Output the [X, Y] coordinate of the center of the cell containing the given text.  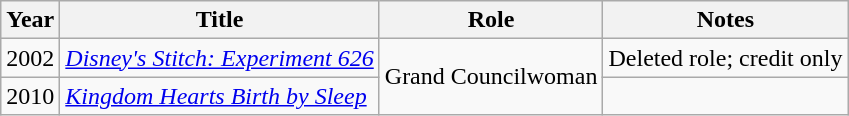
2002 [30, 58]
Disney's Stitch: Experiment 626 [220, 58]
Notes [726, 20]
Deleted role; credit only [726, 58]
2010 [30, 96]
Year [30, 20]
Title [220, 20]
Kingdom Hearts Birth by Sleep [220, 96]
Role [491, 20]
Grand Councilwoman [491, 77]
